Pinpoint the cell where the given text exists, returning its [X, Y] midpoint coordinate. 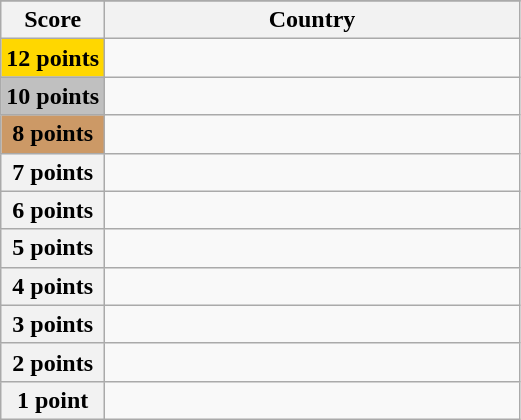
2 points [53, 362]
Score [53, 20]
4 points [53, 286]
8 points [53, 134]
7 points [53, 172]
10 points [53, 96]
3 points [53, 324]
5 points [53, 248]
Country [312, 20]
6 points [53, 210]
12 points [53, 58]
1 point [53, 400]
